Search for the cell housing the specified text and yield its [x, y] center coordinate. 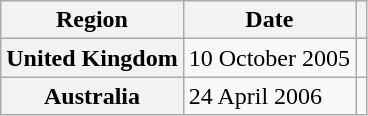
Australia [92, 96]
Date [269, 20]
United Kingdom [92, 58]
Region [92, 20]
10 October 2005 [269, 58]
24 April 2006 [269, 96]
